Find where the given text appears and provide that cell's center as [x, y] coordinate. 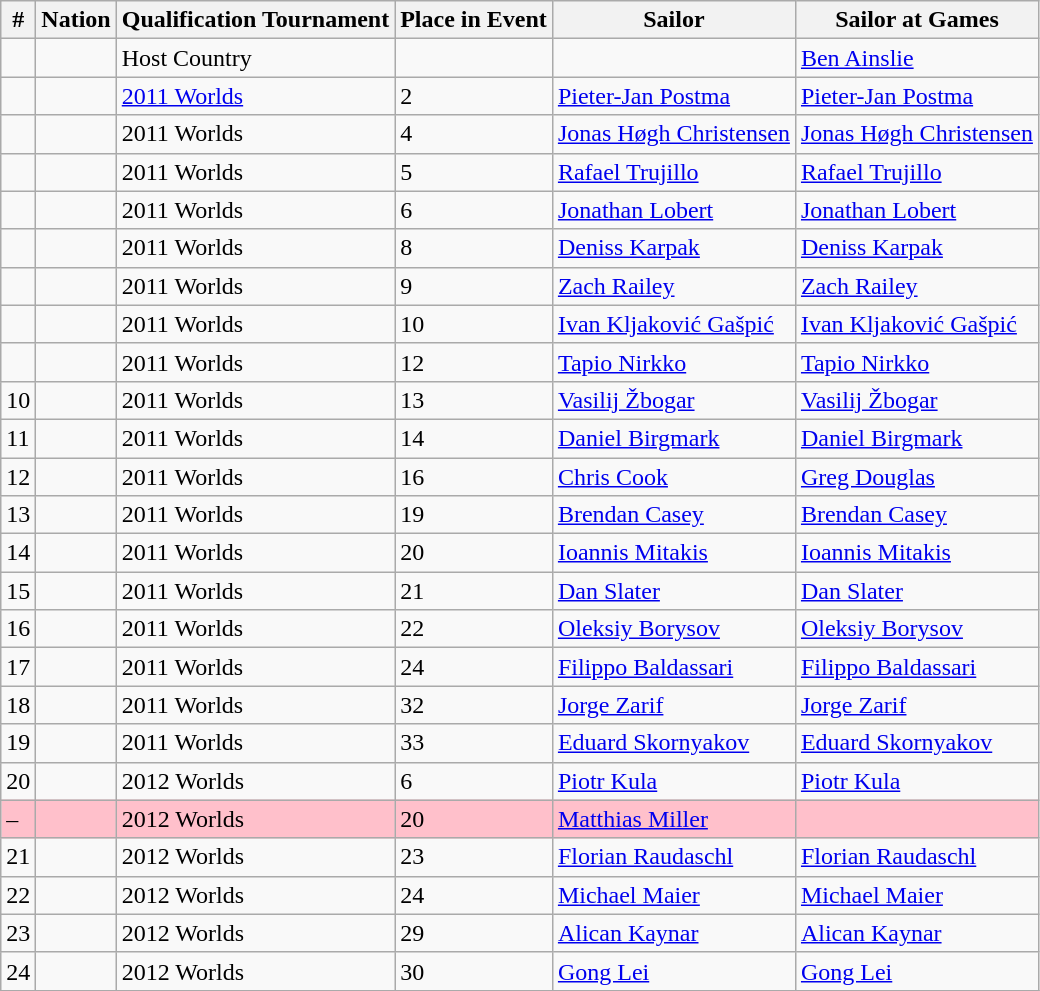
Sailor at Games [916, 20]
– [18, 819]
5 [474, 172]
11 [18, 438]
Ben Ainslie [916, 58]
4 [474, 134]
29 [474, 933]
15 [18, 591]
32 [474, 705]
Greg Douglas [916, 477]
Sailor [674, 20]
33 [474, 743]
8 [474, 248]
18 [18, 705]
Host Country [255, 58]
Matthias Miller [674, 819]
# [18, 20]
Qualification Tournament [255, 20]
Chris Cook [674, 477]
17 [18, 667]
30 [474, 971]
Place in Event [474, 20]
9 [474, 286]
Nation [76, 20]
2 [474, 96]
